Return the (X, Y) coordinate for the center point of the cell that contains the specified text.  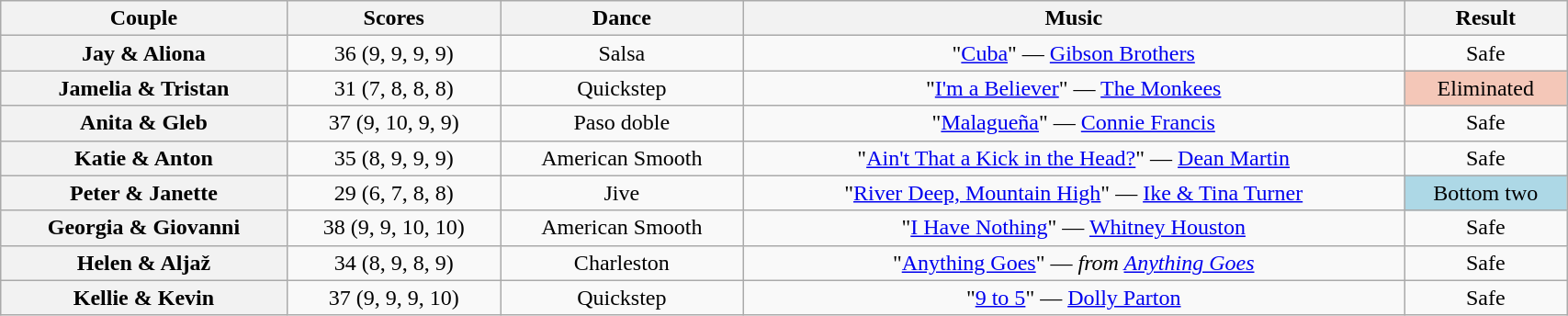
Helen & Aljaž (143, 263)
36 (9, 9, 9, 9) (393, 53)
35 (8, 9, 9, 9) (393, 158)
34 (8, 9, 8, 9) (393, 263)
Katie & Anton (143, 158)
Result (1486, 18)
Jay & Aliona (143, 53)
37 (9, 9, 9, 10) (393, 298)
Kellie & Kevin (143, 298)
37 (9, 10, 9, 9) (393, 123)
Bottom two (1486, 193)
Charleston (621, 263)
"Cuba" — Gibson Brothers (1073, 53)
Eliminated (1486, 88)
Jive (621, 193)
Paso doble (621, 123)
Peter & Janette (143, 193)
31 (7, 8, 8, 8) (393, 88)
29 (6, 7, 8, 8) (393, 193)
Jamelia & Tristan (143, 88)
"I'm a Believer" — The Monkees (1073, 88)
38 (9, 9, 10, 10) (393, 228)
"Ain't That a Kick in the Head?" — Dean Martin (1073, 158)
"I Have Nothing" — Whitney Houston (1073, 228)
Anita & Gleb (143, 123)
Dance (621, 18)
"River Deep, Mountain High" — Ike & Tina Turner (1073, 193)
Couple (143, 18)
"9 to 5" — Dolly Parton (1073, 298)
Scores (393, 18)
"Malagueña" — Connie Francis (1073, 123)
"Anything Goes" — from Anything Goes (1073, 263)
Georgia & Giovanni (143, 228)
Salsa (621, 53)
Music (1073, 18)
